Return the [X, Y] coordinate for the center point of the cell that contains the specified text.  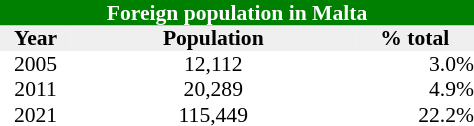
3.0% [414, 64]
20,289 [213, 89]
Population [213, 39]
12,112 [213, 64]
Foreign population in Malta [237, 13]
Year [36, 39]
4.9% [414, 89]
2005 [36, 64]
% total [414, 39]
2011 [36, 89]
